Pinpoint the cell where the given text exists, returning its [x, y] midpoint coordinate. 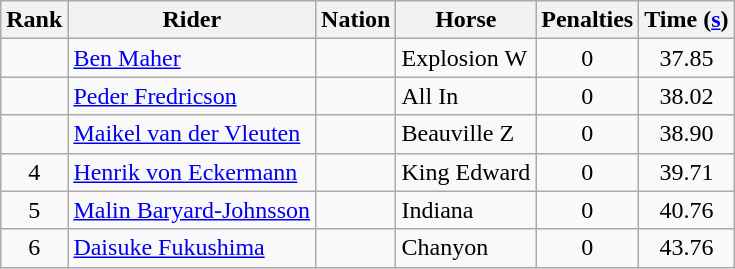
Explosion W [466, 58]
38.90 [686, 134]
37.85 [686, 58]
Nation [356, 20]
43.76 [686, 248]
Ben Maher [192, 58]
Peder Fredricson [192, 96]
Daisuke Fukushima [192, 248]
Chanyon [466, 248]
Rider [192, 20]
All In [466, 96]
4 [34, 172]
38.02 [686, 96]
Time (s) [686, 20]
Rank [34, 20]
Henrik von Eckermann [192, 172]
Indiana [466, 210]
39.71 [686, 172]
5 [34, 210]
40.76 [686, 210]
Horse [466, 20]
Malin Baryard-Johnsson [192, 210]
Beauville Z [466, 134]
Penalties [588, 20]
King Edward [466, 172]
6 [34, 248]
Maikel van der Vleuten [192, 134]
